Return [x, y] of the center of cell containing provided text 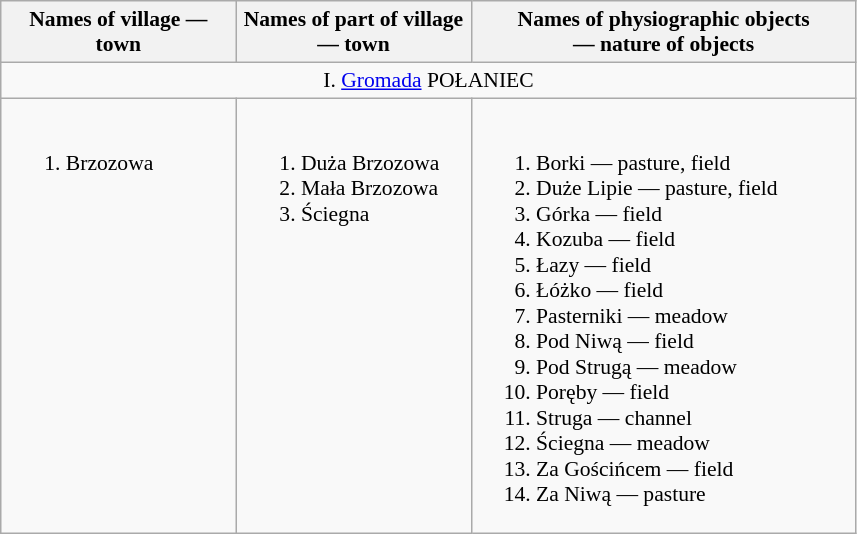
Names of part of village — town [354, 32]
Brzozowa [118, 316]
Names of physiographic objects — nature of objects [664, 32]
Names of village — town [118, 32]
I. Gromada POŁANIEC [428, 80]
Duża BrzozowaMała BrzozowaŚciegna [354, 316]
